Return the (X, Y) coordinate for the center point of the cell that contains the specified text.  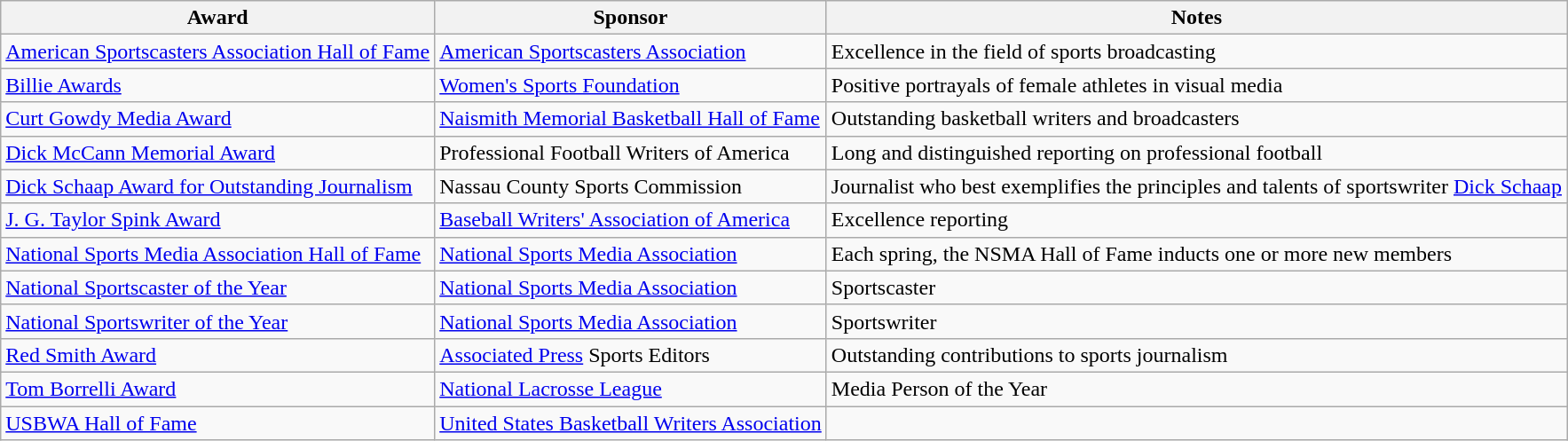
Dick McCann Memorial Award (218, 153)
Nassau County Sports Commission (631, 186)
Positive portrayals of female athletes in visual media (1196, 85)
Curt Gowdy Media Award (218, 119)
United States Basketball Writers Association (631, 423)
Dick Schaap Award for Outstanding Journalism (218, 186)
American Sportscasters Association Hall of Fame (218, 51)
National Sportswriter of the Year (218, 321)
J. G. Taylor Spink Award (218, 220)
Long and distinguished reporting on professional football (1196, 153)
Sportscaster (1196, 287)
Outstanding basketball writers and broadcasters (1196, 119)
Naismith Memorial Basketball Hall of Fame (631, 119)
Excellence in the field of sports broadcasting (1196, 51)
Sponsor (631, 18)
Tom Borrelli Award (218, 389)
Billie Awards (218, 85)
American Sportscasters Association (631, 51)
Excellence reporting (1196, 220)
Outstanding contributions to sports journalism (1196, 355)
Red Smith Award (218, 355)
Sportswriter (1196, 321)
Baseball Writers' Association of America (631, 220)
Associated Press Sports Editors (631, 355)
National Lacrosse League (631, 389)
Award (218, 18)
National Sports Media Association Hall of Fame (218, 254)
Women's Sports Foundation (631, 85)
Journalist who best exemplifies the principles and talents of sportswriter Dick Schaap (1196, 186)
USBWA Hall of Fame (218, 423)
National Sportscaster of the Year (218, 287)
Notes (1196, 18)
Professional Football Writers of America (631, 153)
Each spring, the NSMA Hall of Fame inducts one or more new members (1196, 254)
Media Person of the Year (1196, 389)
